Detect which cell encompasses the target text, then output its [X, Y] center coordinate. 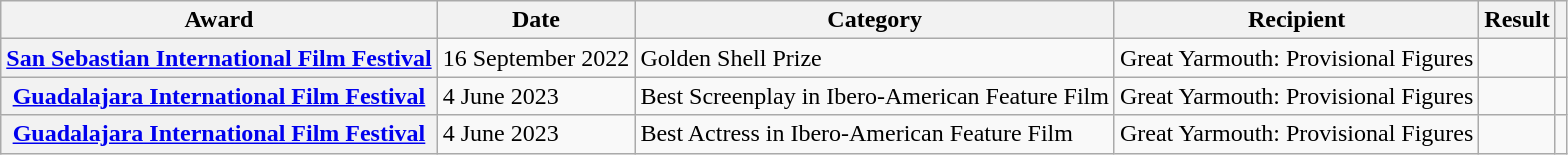
Category [875, 20]
Best Screenplay in Ibero-American Feature Film [875, 96]
Date [536, 20]
San Sebastian International Film Festival [219, 58]
Award [219, 20]
Recipient [1296, 20]
Golden Shell Prize [875, 58]
Best Actress in Ibero-American Feature Film [875, 134]
Result [1517, 20]
16 September 2022 [536, 58]
